Scan for the cell matching the given text and deliver its (x, y) coordinate at center. 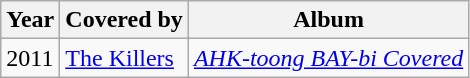
2011 (30, 58)
The Killers (124, 58)
Covered by (124, 20)
AHK-toong BAY-bi Covered (328, 58)
Album (328, 20)
Year (30, 20)
